Detect which cell encompasses the target text, then output its (x, y) center coordinate. 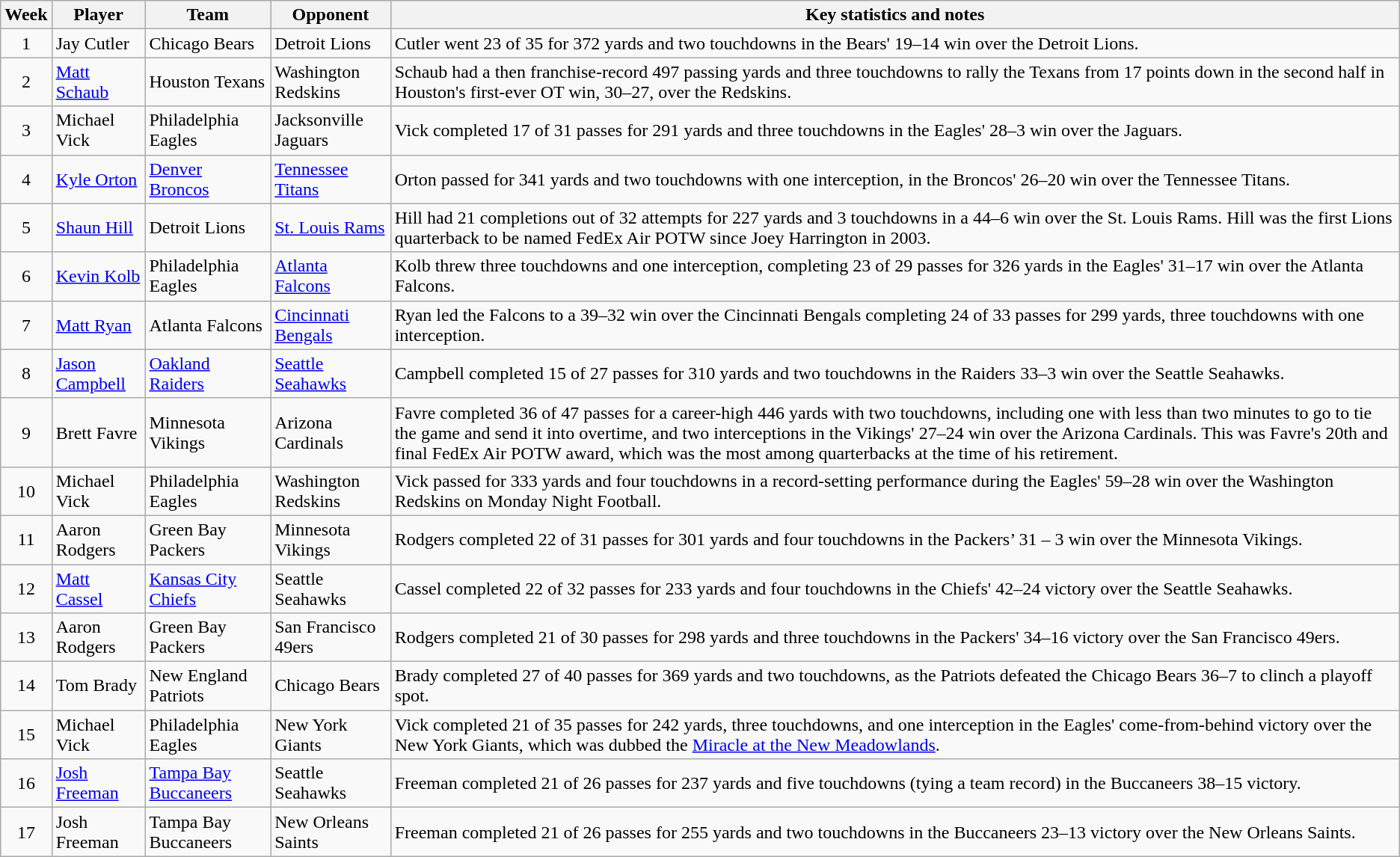
San Francisco 49ers (331, 637)
Vick completed 17 of 31 passes for 291 yards and three touchdowns in the Eagles' 28–3 win over the Jaguars. (894, 130)
Brett Favre (99, 432)
5 (26, 227)
Kyle Orton (99, 179)
Rodgers completed 22 of 31 passes for 301 yards and four touchdowns in the Packers’ 31 – 3 win over the Minnesota Vikings. (894, 540)
1 (26, 43)
11 (26, 540)
Cassel completed 22 of 32 passes for 233 yards and four touchdowns in the Chiefs' 42–24 victory over the Seattle Seahawks. (894, 588)
Kansas City Chiefs (208, 588)
4 (26, 179)
Kevin Kolb (99, 277)
New York Giants (331, 734)
St. Louis Rams (331, 227)
Campbell completed 15 of 27 passes for 310 yards and two touchdowns in the Raiders 33–3 win over the Seattle Seahawks. (894, 374)
6 (26, 277)
Freeman completed 21 of 26 passes for 255 yards and two touchdowns in the Buccaneers 23–13 victory over the New Orleans Saints. (894, 832)
12 (26, 588)
Week (26, 15)
Orton passed for 341 yards and two touchdowns with one interception, in the Broncos' 26–20 win over the Tennessee Titans. (894, 179)
15 (26, 734)
9 (26, 432)
Jason Campbell (99, 374)
Ryan led the Falcons to a 39–32 win over the Cincinnati Bengals completing 24 of 33 passes for 299 yards, three touchdowns with one interception. (894, 325)
13 (26, 637)
Matt Ryan (99, 325)
Team (208, 15)
17 (26, 832)
7 (26, 325)
Shaun Hill (99, 227)
New Orleans Saints (331, 832)
3 (26, 130)
Jacksonville Jaguars (331, 130)
16 (26, 784)
Cincinnati Bengals (331, 325)
Brady completed 27 of 40 passes for 369 yards and two touchdowns, as the Patriots defeated the Chicago Bears 36–7 to clinch a playoff spot. (894, 686)
Jay Cutler (99, 43)
Matt Schaub (99, 82)
Tennessee Titans (331, 179)
2 (26, 82)
Freeman completed 21 of 26 passes for 237 yards and five touchdowns (tying a team record) in the Buccaneers 38–15 victory. (894, 784)
Rodgers completed 21 of 30 passes for 298 yards and three touchdowns in the Packers' 34–16 victory over the San Francisco 49ers. (894, 637)
14 (26, 686)
Cutler went 23 of 35 for 372 yards and two touchdowns in the Bears' 19–14 win over the Detroit Lions. (894, 43)
Opponent (331, 15)
Arizona Cardinals (331, 432)
Oakland Raiders (208, 374)
8 (26, 374)
10 (26, 491)
Key statistics and notes (894, 15)
Houston Texans (208, 82)
New England Patriots (208, 686)
Kolb threw three touchdowns and one interception, completing 23 of 29 passes for 326 yards in the Eagles' 31–17 win over the Atlanta Falcons. (894, 277)
Denver Broncos (208, 179)
Matt Cassel (99, 588)
Player (99, 15)
Tom Brady (99, 686)
